Identify which cell holds the provided text, then report its (x, y) central coordinate. 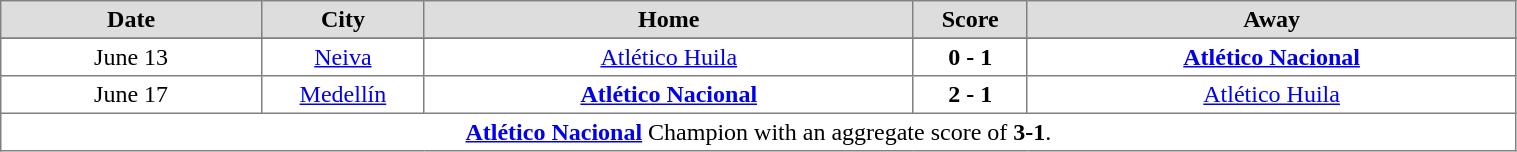
June 13 (132, 57)
Atlético Nacional Champion with an aggregate score of 3-1. (758, 132)
Home (668, 20)
June 17 (132, 95)
0 - 1 (970, 57)
Neiva (342, 57)
Medellín (342, 95)
City (342, 20)
Date (132, 20)
Score (970, 20)
2 - 1 (970, 95)
Away (1272, 20)
